Identify which cell holds the provided text, then report its (x, y) central coordinate. 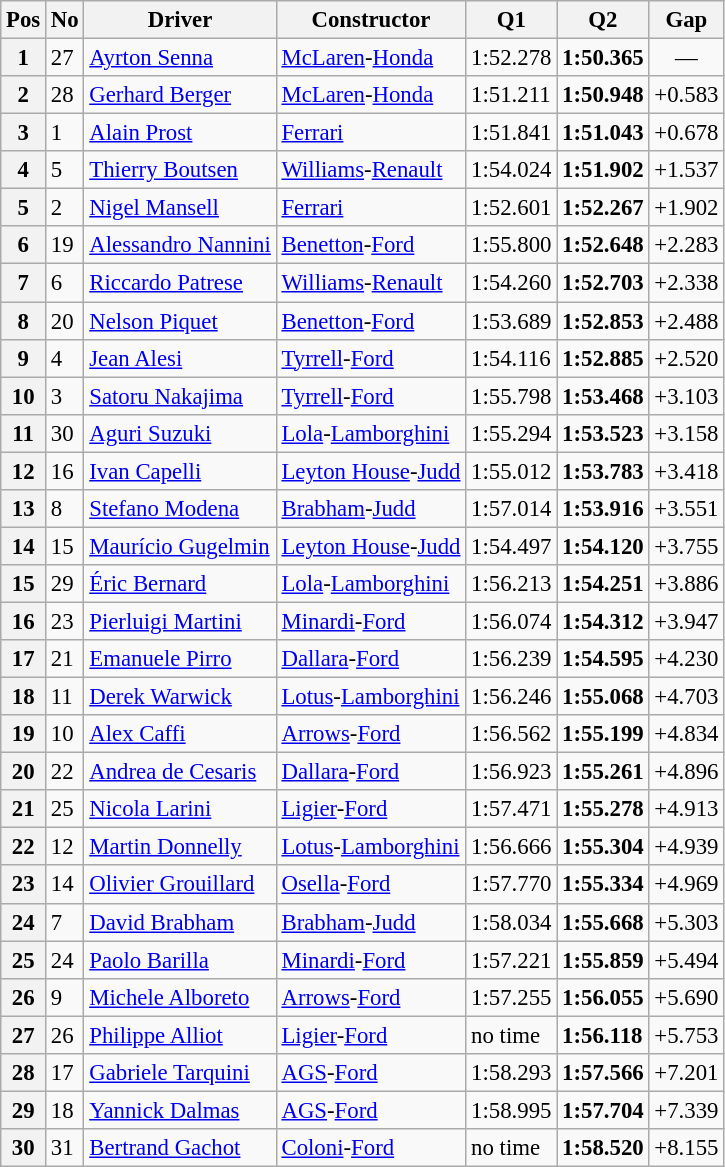
Bertrand Gachot (180, 1148)
+4.896 (686, 772)
+1.902 (686, 208)
1:56.562 (512, 734)
Ivan Capelli (180, 471)
+5.303 (686, 922)
1:56.055 (603, 997)
Thierry Boutsen (180, 170)
1:55.294 (512, 433)
Andrea de Cesaris (180, 772)
1:58.995 (512, 1110)
1:55.012 (512, 471)
1:57.221 (512, 960)
Derek Warwick (180, 697)
Stefano Modena (180, 509)
Gap (686, 20)
1:54.120 (603, 546)
+5.753 (686, 1035)
1:56.239 (512, 659)
1:51.902 (603, 170)
+3.158 (686, 433)
+1.537 (686, 170)
1:53.468 (603, 396)
1:51.043 (603, 133)
1:56.923 (512, 772)
1:55.800 (512, 245)
1:53.916 (603, 509)
1:53.689 (512, 321)
+4.969 (686, 885)
1:51.841 (512, 133)
Jean Alesi (180, 358)
Éric Bernard (180, 584)
+4.834 (686, 734)
+4.939 (686, 847)
— (686, 58)
+8.155 (686, 1148)
Philippe Alliot (180, 1035)
Yannick Dalmas (180, 1110)
Pierluigi Martini (180, 621)
1:57.255 (512, 997)
Q2 (603, 20)
1:55.334 (603, 885)
+4.913 (686, 809)
+3.886 (686, 584)
1:52.601 (512, 208)
1:52.267 (603, 208)
+3.947 (686, 621)
+4.230 (686, 659)
Alex Caffi (180, 734)
Driver (180, 20)
Constructor (371, 20)
Ayrton Senna (180, 58)
Aguri Suzuki (180, 433)
+3.755 (686, 546)
+3.103 (686, 396)
1:55.668 (603, 922)
1:54.251 (603, 584)
Riccardo Patrese (180, 283)
+7.201 (686, 1073)
13 (24, 509)
1:58.034 (512, 922)
Nicola Larini (180, 809)
+3.551 (686, 509)
+2.520 (686, 358)
+2.488 (686, 321)
1:50.365 (603, 58)
+0.583 (686, 95)
1:54.260 (512, 283)
1:57.014 (512, 509)
1:53.523 (603, 433)
1:54.595 (603, 659)
Satoru Nakajima (180, 396)
1:56.074 (512, 621)
1:57.704 (603, 1110)
1:57.770 (512, 885)
Pos (24, 20)
Olivier Grouillard (180, 885)
1:57.471 (512, 809)
No (65, 20)
1:56.666 (512, 847)
1:58.293 (512, 1073)
1:55.278 (603, 809)
Martin Donnelly (180, 847)
+5.494 (686, 960)
1:58.520 (603, 1148)
Emanuele Pirro (180, 659)
1:54.024 (512, 170)
+2.338 (686, 283)
Nigel Mansell (180, 208)
Maurício Gugelmin (180, 546)
Michele Alboreto (180, 997)
1:54.497 (512, 546)
+4.703 (686, 697)
1:56.213 (512, 584)
Nelson Piquet (180, 321)
+3.418 (686, 471)
1:52.648 (603, 245)
Alessandro Nannini (180, 245)
1:52.885 (603, 358)
1:57.566 (603, 1073)
David Brabham (180, 922)
Alain Prost (180, 133)
1:56.118 (603, 1035)
1:52.703 (603, 283)
1:52.278 (512, 58)
1:52.853 (603, 321)
+2.283 (686, 245)
1:55.261 (603, 772)
Osella-Ford (371, 885)
1:54.116 (512, 358)
1:55.068 (603, 697)
31 (65, 1148)
1:55.859 (603, 960)
1:54.312 (603, 621)
1:50.948 (603, 95)
1:51.211 (512, 95)
1:53.783 (603, 471)
1:56.246 (512, 697)
+7.339 (686, 1110)
1:55.304 (603, 847)
Q1 (512, 20)
Paolo Barilla (180, 960)
+5.690 (686, 997)
+0.678 (686, 133)
Gerhard Berger (180, 95)
Coloni-Ford (371, 1148)
Gabriele Tarquini (180, 1073)
1:55.798 (512, 396)
1:55.199 (603, 734)
